From the cell containing the given text, extract its center point as [X, Y] coordinate. 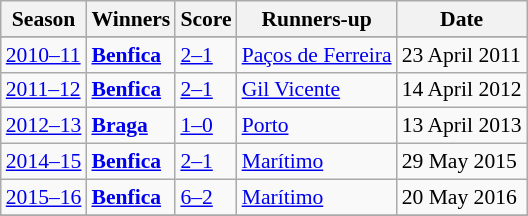
Braga [130, 126]
Paços de Ferreira [317, 55]
Runners-up [317, 19]
2014–15 [44, 162]
Score [206, 19]
Season [44, 19]
Date [462, 19]
13 April 2013 [462, 126]
14 April 2012 [462, 90]
20 May 2016 [462, 197]
2010–11 [44, 55]
6–2 [206, 197]
23 April 2011 [462, 55]
1–0 [206, 126]
29 May 2015 [462, 162]
Porto [317, 126]
2011–12 [44, 90]
2015–16 [44, 197]
2012–13 [44, 126]
Winners [130, 19]
Gil Vicente [317, 90]
